Search for the cell housing the specified text and yield its [x, y] center coordinate. 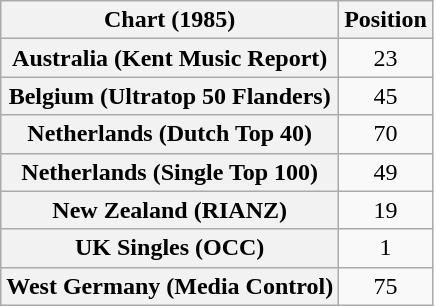
Netherlands (Dutch Top 40) [170, 134]
23 [386, 58]
New Zealand (RIANZ) [170, 210]
70 [386, 134]
Netherlands (Single Top 100) [170, 172]
UK Singles (OCC) [170, 248]
1 [386, 248]
West Germany (Media Control) [170, 286]
Belgium (Ultratop 50 Flanders) [170, 96]
49 [386, 172]
Position [386, 20]
19 [386, 210]
Chart (1985) [170, 20]
75 [386, 286]
Australia (Kent Music Report) [170, 58]
45 [386, 96]
